Pinpoint the cell where the given text exists, returning its (X, Y) midpoint coordinate. 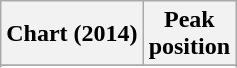
Chart (2014) (72, 34)
Peakposition (189, 34)
